Find where the given text appears and provide that cell's center as [X, Y] coordinate. 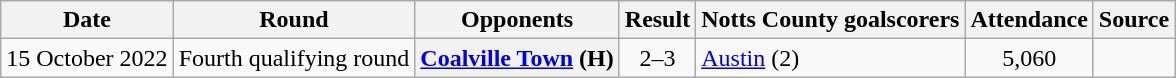
5,060 [1029, 58]
2–3 [657, 58]
Coalville Town (H) [517, 58]
Austin (2) [830, 58]
Opponents [517, 20]
Round [294, 20]
15 October 2022 [87, 58]
Result [657, 20]
Date [87, 20]
Attendance [1029, 20]
Source [1134, 20]
Fourth qualifying round [294, 58]
Notts County goalscorers [830, 20]
